Detect which cell encompasses the target text, then output its [x, y] center coordinate. 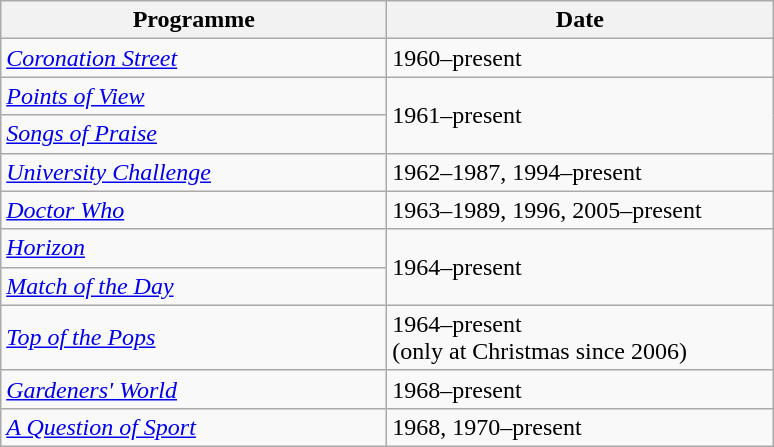
Horizon [194, 248]
1964–present [580, 267]
Programme [194, 20]
A Question of Sport [194, 427]
1968–present [580, 389]
1960–present [580, 58]
University Challenge [194, 172]
Points of View [194, 96]
1962–1987, 1994–present [580, 172]
Date [580, 20]
Coronation Street [194, 58]
Top of the Pops [194, 338]
Gardeners' World [194, 389]
1964–present(only at Christmas since 2006) [580, 338]
Songs of Praise [194, 134]
1968, 1970–present [580, 427]
Doctor Who [194, 210]
1963–1989, 1996, 2005–present [580, 210]
Match of the Day [194, 286]
1961–present [580, 115]
